Find where the given text appears and provide that cell's center as (x, y) coordinate. 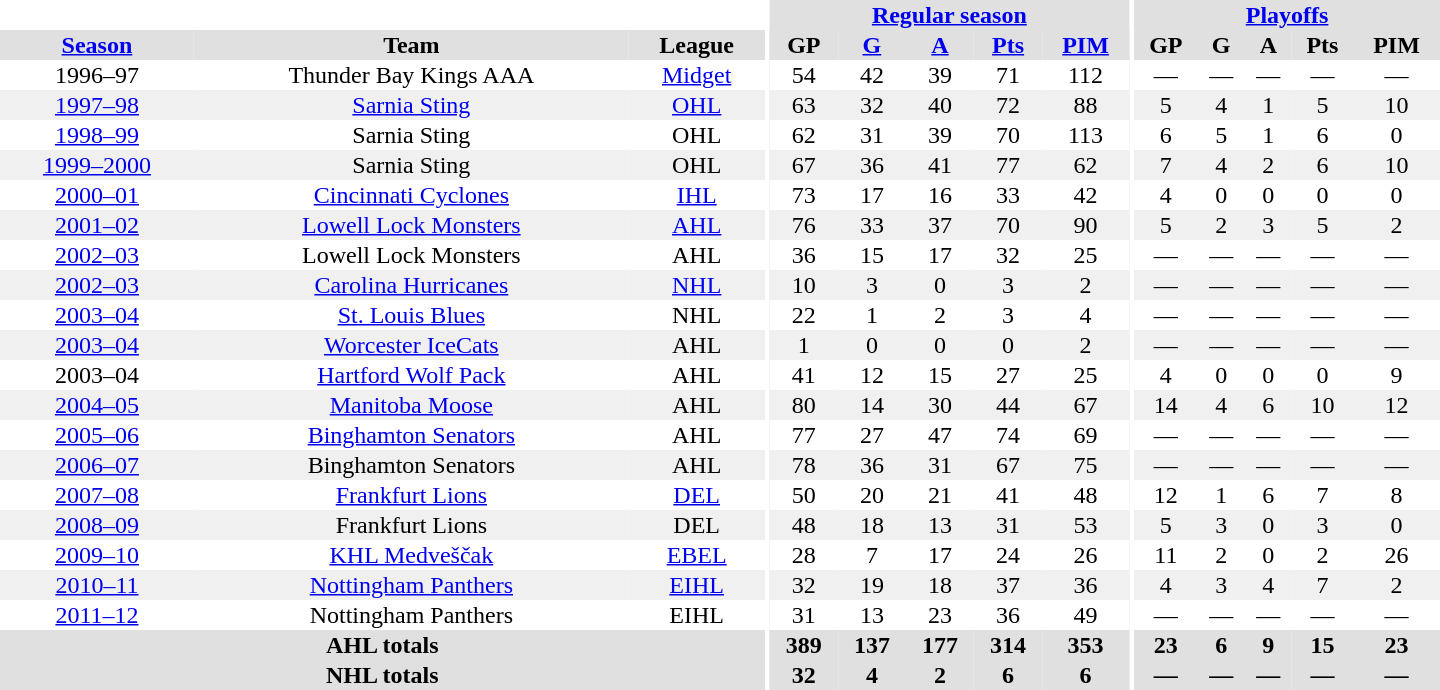
314 (1008, 645)
80 (804, 405)
Playoffs (1287, 15)
54 (804, 75)
76 (804, 225)
78 (804, 465)
Manitoba Moose (412, 405)
Team (412, 45)
1999–2000 (97, 165)
63 (804, 105)
88 (1086, 105)
Cincinnati Cyclones (412, 195)
353 (1086, 645)
24 (1008, 555)
47 (940, 435)
Midget (697, 75)
73 (804, 195)
1997–98 (97, 105)
113 (1086, 135)
21 (940, 495)
69 (1086, 435)
28 (804, 555)
Thunder Bay Kings AAA (412, 75)
74 (1008, 435)
71 (1008, 75)
2006–07 (97, 465)
Hartford Wolf Pack (412, 375)
44 (1008, 405)
2011–12 (97, 615)
20 (872, 495)
Season (97, 45)
Worcester IceCats (412, 345)
2000–01 (97, 195)
112 (1086, 75)
11 (1166, 555)
EBEL (697, 555)
19 (872, 585)
IHL (697, 195)
1998–99 (97, 135)
2001–02 (97, 225)
50 (804, 495)
53 (1086, 525)
Carolina Hurricanes (412, 285)
177 (940, 645)
2004–05 (97, 405)
40 (940, 105)
AHL totals (382, 645)
49 (1086, 615)
2007–08 (97, 495)
30 (940, 405)
137 (872, 645)
389 (804, 645)
72 (1008, 105)
75 (1086, 465)
16 (940, 195)
2010–11 (97, 585)
League (697, 45)
8 (1396, 495)
2009–10 (97, 555)
90 (1086, 225)
NHL totals (382, 675)
2005–06 (97, 435)
KHL Medveščak (412, 555)
Regular season (950, 15)
2008–09 (97, 525)
1996–97 (97, 75)
22 (804, 315)
St. Louis Blues (412, 315)
